Detect which cell encompasses the target text, then output its (X, Y) center coordinate. 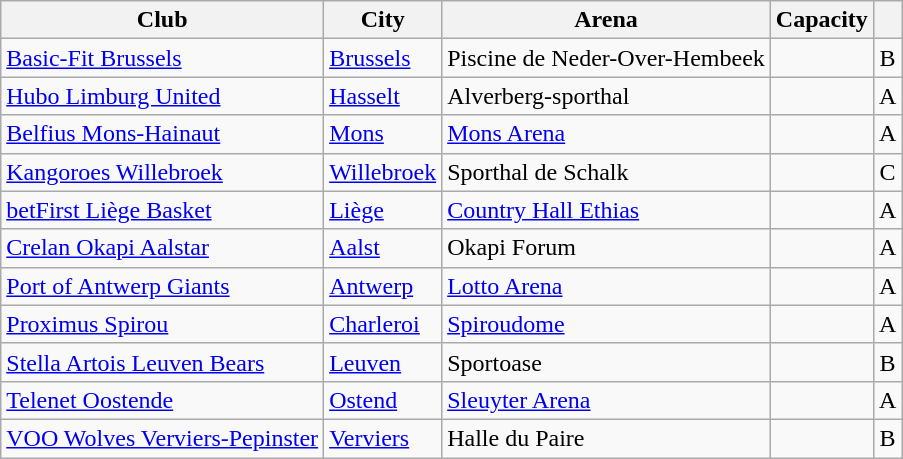
VOO Wolves Verviers-Pepinster (162, 438)
Port of Antwerp Giants (162, 286)
Halle du Paire (606, 438)
City (383, 20)
Basic-Fit Brussels (162, 58)
Mons Arena (606, 134)
Capacity (822, 20)
Hubo Limburg United (162, 96)
Kangoroes Willebroek (162, 172)
Arena (606, 20)
Leuven (383, 362)
Club (162, 20)
Sportoase (606, 362)
Lotto Arena (606, 286)
Ostend (383, 400)
Sleuyter Arena (606, 400)
Brussels (383, 58)
Okapi Forum (606, 248)
Telenet Oostende (162, 400)
Proximus Spirou (162, 324)
Country Hall Ethias (606, 210)
Willebroek (383, 172)
Aalst (383, 248)
Belfius Mons-Hainaut (162, 134)
Antwerp (383, 286)
C (887, 172)
Alverberg-sporthal (606, 96)
Sporthal de Schalk (606, 172)
Stella Artois Leuven Bears (162, 362)
Liège (383, 210)
Spiroudome (606, 324)
Mons (383, 134)
Piscine de Neder-Over-Hembeek (606, 58)
Verviers (383, 438)
Charleroi (383, 324)
Hasselt (383, 96)
Crelan Okapi Aalstar (162, 248)
betFirst Liège Basket (162, 210)
